Pinpoint the cell where the given text exists, returning its [x, y] midpoint coordinate. 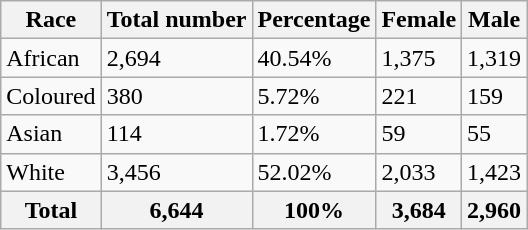
2,960 [494, 210]
1,319 [494, 58]
White [51, 172]
2,033 [419, 172]
1.72% [314, 134]
Asian [51, 134]
5.72% [314, 96]
3,684 [419, 210]
380 [176, 96]
221 [419, 96]
2,694 [176, 58]
Male [494, 20]
55 [494, 134]
1,375 [419, 58]
Total [51, 210]
114 [176, 134]
Coloured [51, 96]
African [51, 58]
Total number [176, 20]
Female [419, 20]
1,423 [494, 172]
40.54% [314, 58]
6,644 [176, 210]
52.02% [314, 172]
100% [314, 210]
3,456 [176, 172]
Percentage [314, 20]
159 [494, 96]
59 [419, 134]
Race [51, 20]
